Identify which cell holds the provided text, then report its [x, y] central coordinate. 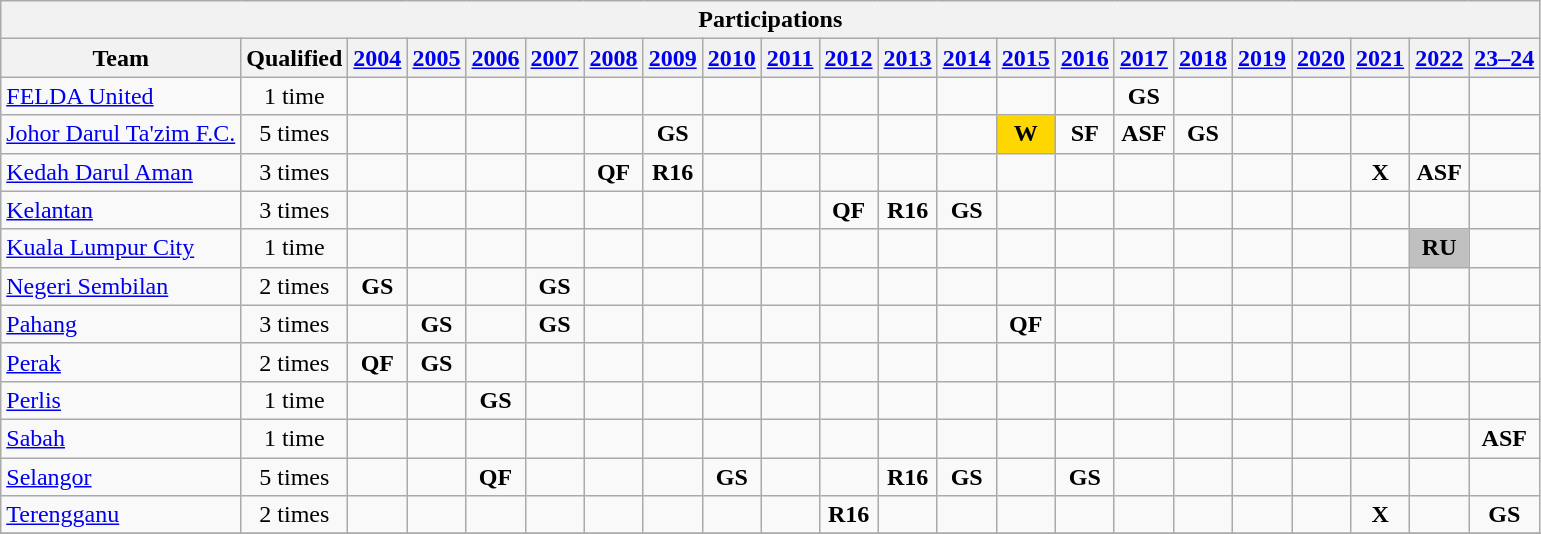
2014 [966, 58]
Perlis [121, 400]
Perak [121, 362]
W [1026, 134]
2021 [1380, 58]
2017 [1144, 58]
2012 [848, 58]
FELDA United [121, 96]
Kedah Darul Aman [121, 172]
Team [121, 58]
SF [1084, 134]
Kelantan [121, 210]
2019 [1262, 58]
2008 [614, 58]
2005 [436, 58]
2007 [554, 58]
2022 [1440, 58]
2011 [790, 58]
Johor Darul Ta'zim F.C. [121, 134]
Pahang [121, 324]
2010 [732, 58]
2020 [1322, 58]
2013 [908, 58]
2004 [378, 58]
Negeri Sembilan [121, 286]
23–24 [1504, 58]
Selangor [121, 477]
2018 [1202, 58]
Kuala Lumpur City [121, 248]
Sabah [121, 438]
Qualified [294, 58]
2016 [1084, 58]
2015 [1026, 58]
2009 [672, 58]
Participations [770, 20]
2006 [496, 58]
Terengganu [121, 515]
RU [1440, 248]
